Capture the cell that displays the provided text and extract its (X, Y) central coordinate. 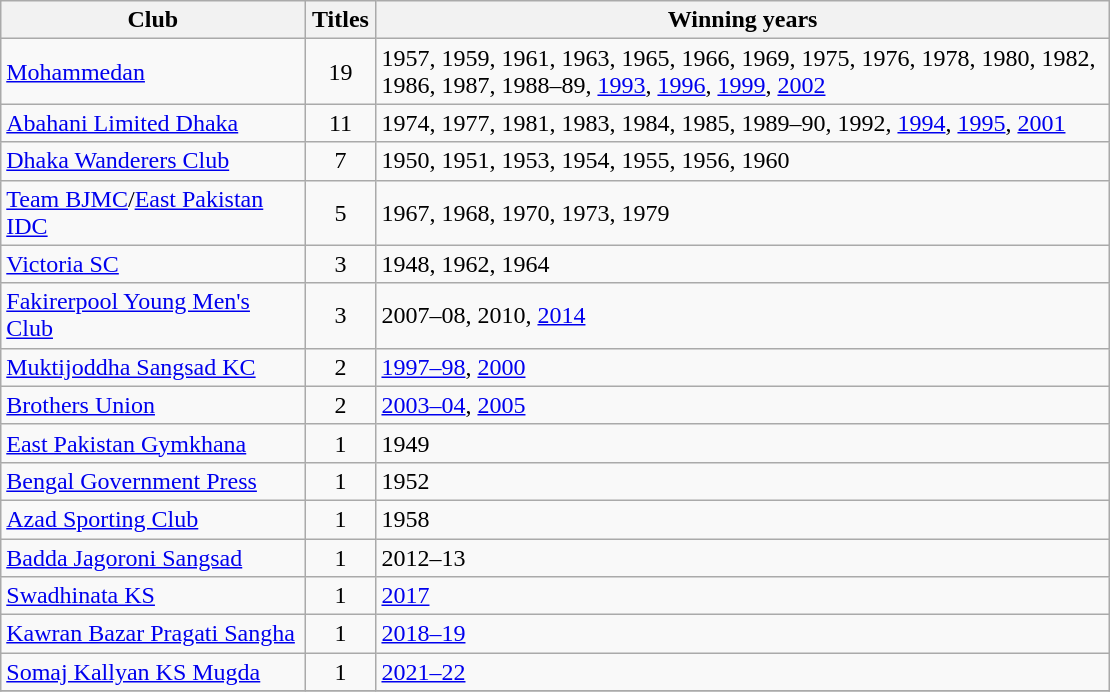
2017 (742, 596)
2012–13 (742, 557)
2007–08, 2010, 2014 (742, 316)
2003–04, 2005 (742, 405)
Badda Jagoroni Sangsad (153, 557)
Team BJMC/East Pakistan IDC (153, 212)
1957, 1959, 1961, 1963, 1965, 1966, 1969, 1975, 1976, 1978, 1980, 1982, 1986, 1987, 1988–89, 1993, 1996, 1999, 2002 (742, 72)
Swadhinata KS (153, 596)
Kawran Bazar Pragati Sangha (153, 634)
East Pakistan Gymkhana (153, 443)
19 (340, 72)
Somaj Kallyan KS Mugda (153, 672)
Brothers Union (153, 405)
Mohammedan (153, 72)
7 (340, 161)
1967, 1968, 1970, 1973, 1979 (742, 212)
Bengal Government Press (153, 481)
1949 (742, 443)
Titles (340, 20)
1997–98, 2000 (742, 367)
11 (340, 123)
Dhaka Wanderers Club (153, 161)
1952 (742, 481)
1948, 1962, 1964 (742, 264)
1974, 1977, 1981, 1983, 1984, 1985, 1989–90, 1992, 1994, 1995, 2001 (742, 123)
Azad Sporting Club (153, 519)
2021–22 (742, 672)
1950, 1951, 1953, 1954, 1955, 1956, 1960 (742, 161)
Abahani Limited Dhaka (153, 123)
5 (340, 212)
1958 (742, 519)
2018–19 (742, 634)
Victoria SC (153, 264)
Muktijoddha Sangsad KC (153, 367)
Club (153, 20)
Fakirerpool Young Men's Club (153, 316)
Winning years (742, 20)
